For the text-containing cell, return its midpoint in (x, y) coordinate format. 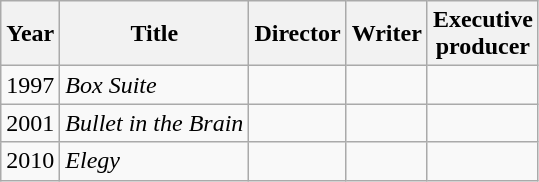
Title (154, 34)
2001 (30, 123)
1997 (30, 85)
Year (30, 34)
Director (298, 34)
2010 (30, 161)
Bullet in the Brain (154, 123)
Box Suite (154, 85)
Elegy (154, 161)
Executiveproducer (482, 34)
Writer (386, 34)
